Pinpoint the cell where the given text exists, returning its [X, Y] midpoint coordinate. 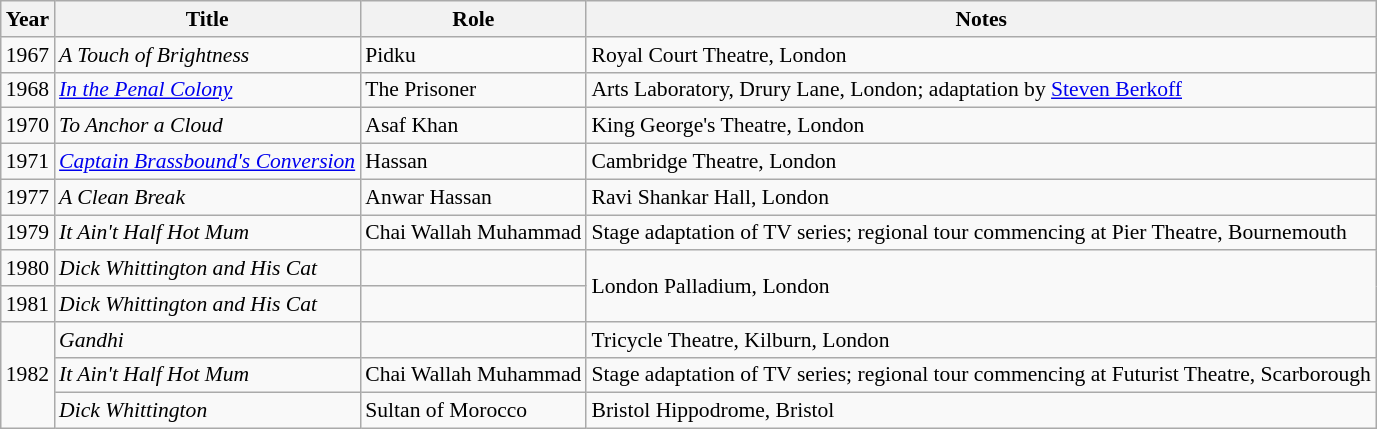
Role [473, 19]
Cambridge Theatre, London [980, 162]
Title [207, 19]
The Prisoner [473, 90]
Asaf Khan [473, 126]
Sultan of Morocco [473, 411]
Ravi Shankar Hall, London [980, 197]
King George's Theatre, London [980, 126]
Royal Court Theatre, London [980, 55]
Stage adaptation of TV series; regional tour commencing at Futurist Theatre, Scarborough [980, 375]
Anwar Hassan [473, 197]
1968 [28, 90]
London Palladium, London [980, 286]
A Touch of Brightness [207, 55]
Gandhi [207, 340]
Captain Brassbound's Conversion [207, 162]
1979 [28, 233]
1967 [28, 55]
Notes [980, 19]
1977 [28, 197]
Tricycle Theatre, Kilburn, London [980, 340]
Arts Laboratory, Drury Lane, London; adaptation by Steven Berkoff [980, 90]
1971 [28, 162]
Bristol Hippodrome, Bristol [980, 411]
Hassan [473, 162]
1981 [28, 304]
A Clean Break [207, 197]
1970 [28, 126]
1980 [28, 269]
Pidku [473, 55]
In the Penal Colony [207, 90]
Dick Whittington [207, 411]
Stage adaptation of TV series; regional tour commencing at Pier Theatre, Bournemouth [980, 233]
To Anchor a Cloud [207, 126]
1982 [28, 376]
Year [28, 19]
